Scan for the cell matching the given text and deliver its [x, y] coordinate at center. 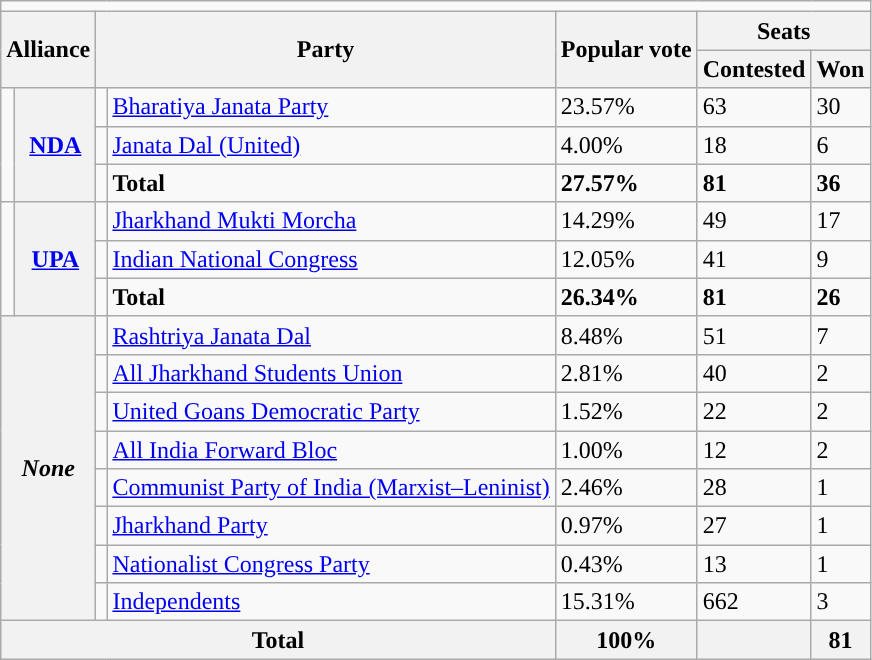
36 [840, 183]
United Goans Democratic Party [331, 411]
18 [754, 145]
Party [326, 50]
27.57% [626, 183]
0.97% [626, 526]
UPA [56, 259]
12.05% [626, 259]
30 [840, 107]
Independents [331, 602]
Won [840, 69]
Communist Party of India (Marxist–Leninist) [331, 488]
7 [840, 335]
12 [754, 449]
3 [840, 602]
2.46% [626, 488]
All Jharkhand Students Union [331, 373]
0.43% [626, 564]
Jharkhand Mukti Morcha [331, 221]
40 [754, 373]
26.34% [626, 297]
Seats [784, 31]
2.81% [626, 373]
14.29% [626, 221]
NDA [56, 145]
Rashtriya Janata Dal [331, 335]
49 [754, 221]
Popular vote [626, 50]
None [48, 468]
Bharatiya Janata Party [331, 107]
41 [754, 259]
Alliance [48, 50]
6 [840, 145]
17 [840, 221]
Janata Dal (United) [331, 145]
23.57% [626, 107]
63 [754, 107]
Jharkhand Party [331, 526]
100% [626, 640]
22 [754, 411]
Contested [754, 69]
4.00% [626, 145]
1.52% [626, 411]
51 [754, 335]
Nationalist Congress Party [331, 564]
15.31% [626, 602]
26 [840, 297]
Indian National Congress [331, 259]
662 [754, 602]
9 [840, 259]
1.00% [626, 449]
13 [754, 564]
8.48% [626, 335]
27 [754, 526]
28 [754, 488]
All India Forward Bloc [331, 449]
